Find where the given text appears and provide that cell's center as [X, Y] coordinate. 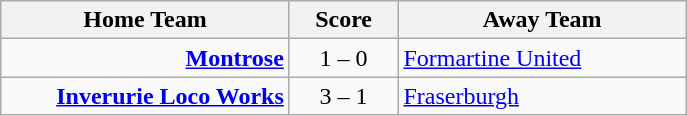
Home Team [146, 20]
Inverurie Loco Works [146, 96]
Formartine United [542, 58]
Montrose [146, 58]
3 – 1 [344, 96]
Away Team [542, 20]
Score [344, 20]
Fraserburgh [542, 96]
1 – 0 [344, 58]
